Return the [X, Y] coordinate for the center point of the cell that contains the specified text.  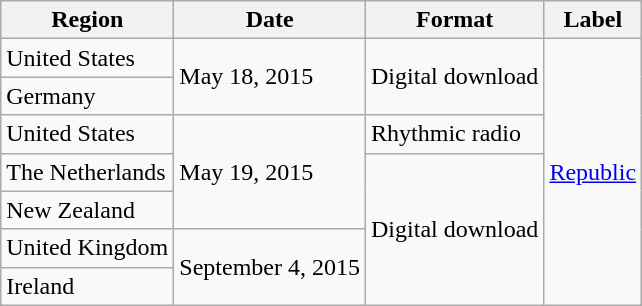
May 19, 2015 [270, 172]
Format [455, 20]
May 18, 2015 [270, 77]
September 4, 2015 [270, 267]
Label [593, 20]
Ireland [88, 286]
Republic [593, 172]
New Zealand [88, 210]
Germany [88, 96]
Date [270, 20]
Rhythmic radio [455, 134]
The Netherlands [88, 172]
Region [88, 20]
United Kingdom [88, 248]
